Output the (x, y) coordinate of the center of the cell containing the given text.  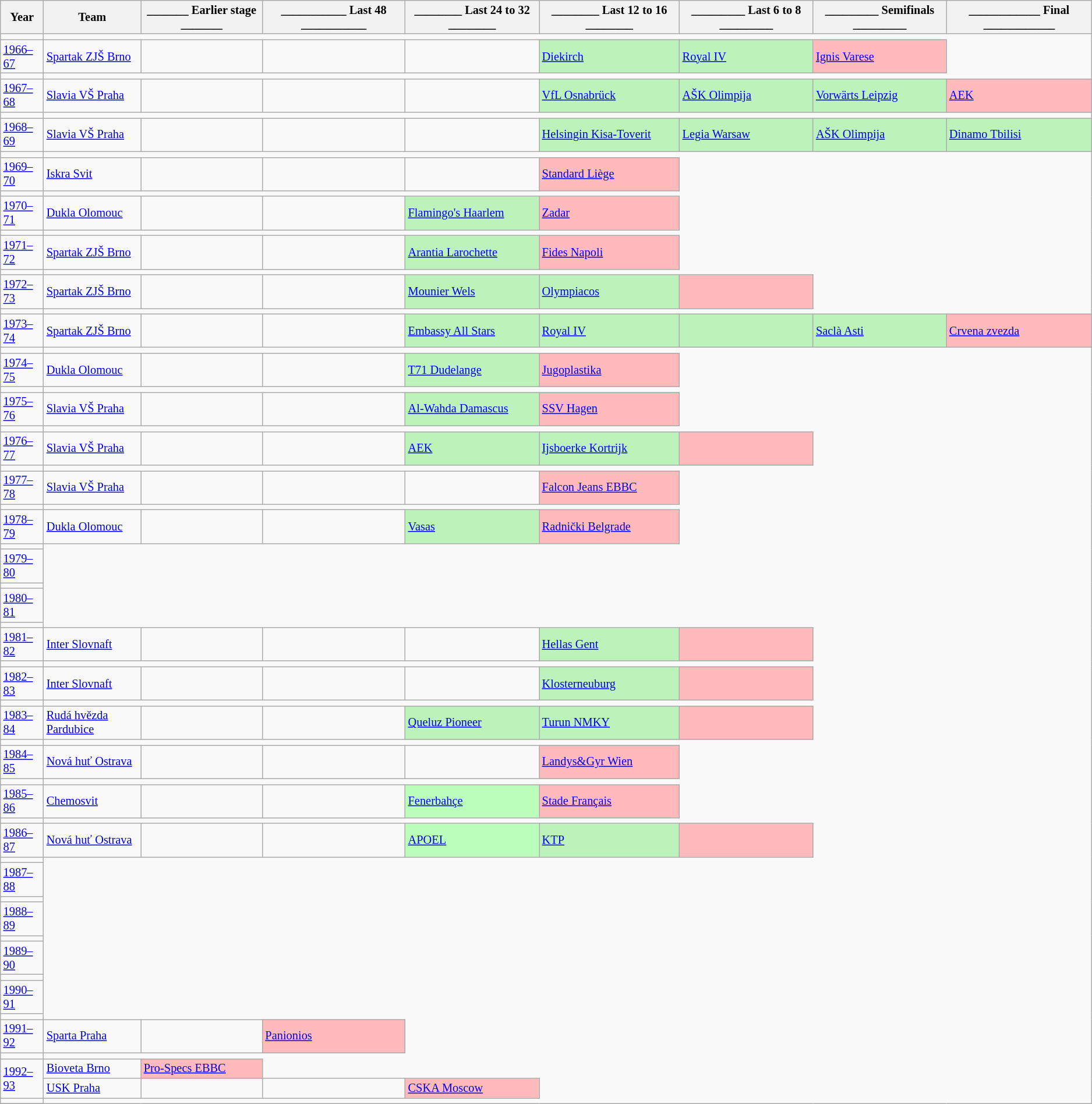
Vasas (472, 526)
Zadar (609, 213)
1979–80 (22, 566)
Bioveta Brno (92, 1068)
Landys&Gyr Wien (609, 762)
USK Praha (92, 1088)
Dinamo Tbilisi (1019, 135)
1984–85 (22, 762)
1992–93 (22, 1078)
Turun NMKY (609, 723)
Pro-Specs EBBC (202, 1068)
1969–70 (22, 174)
Crvena zvezda (1019, 331)
Sparta Praha (92, 1036)
SSV Hagen (609, 409)
Al-Wahda Damascus (472, 409)
1970–71 (22, 213)
Panionios (333, 1036)
Embassy All Stars (472, 331)
_______ Earlier stage _______ (202, 17)
1977–78 (22, 487)
1983–84 (22, 723)
Vorwärts Leipzig (879, 95)
1971–72 (22, 252)
Year (22, 17)
Ignis Varese (879, 56)
1976–77 (22, 448)
1972–73 (22, 292)
1968–69 (22, 135)
1980–81 (22, 605)
Fides Napoli (609, 252)
Standard Liège (609, 174)
1966–67 (22, 56)
APOEL (472, 840)
Arantia Larochette (472, 252)
Flamingo's Haarlem (472, 213)
1981–82 (22, 644)
1974–75 (22, 370)
1991–92 (22, 1036)
Mounier Wels (472, 292)
Team (92, 17)
Legia Warsaw (747, 135)
KTP (609, 840)
1975–76 (22, 409)
Fenerbahçe (472, 801)
1978–79 (22, 526)
1987–88 (22, 879)
Jugoplastika (609, 370)
Iskra Svit (92, 174)
1985–86 (22, 801)
Rudá hvězda Pardubice (92, 723)
Helsingin Kisa-Toverit (609, 135)
1989–90 (22, 958)
1982–83 (22, 684)
Saclà Asti (879, 331)
CSKA Moscow (472, 1088)
Klosterneuburg (609, 684)
____________ Final ____________ (1019, 17)
T71 Dudelange (472, 370)
Ijsboerke Kortrijk (609, 448)
Hellas Gent (609, 644)
Olympiacos (609, 292)
Stade Français (609, 801)
Chemosvit (92, 801)
________ Last 24 to 32 ________ (472, 17)
1990–91 (22, 997)
Falcon Jeans EBBC (609, 487)
Diekirch (609, 56)
1986–87 (22, 840)
VfL Osnabrück (609, 95)
___________ Last 48 ___________ (333, 17)
________ Last 12 to 16 ________ (609, 17)
Queluz Pioneer (472, 723)
1988–89 (22, 919)
Radnički Belgrade (609, 526)
1967–68 (22, 95)
_________ Semifinals _________ (879, 17)
_________ Last 6 to 8 _________ (747, 17)
1973–74 (22, 331)
